Pinpoint the cell where the given text exists, returning its [X, Y] midpoint coordinate. 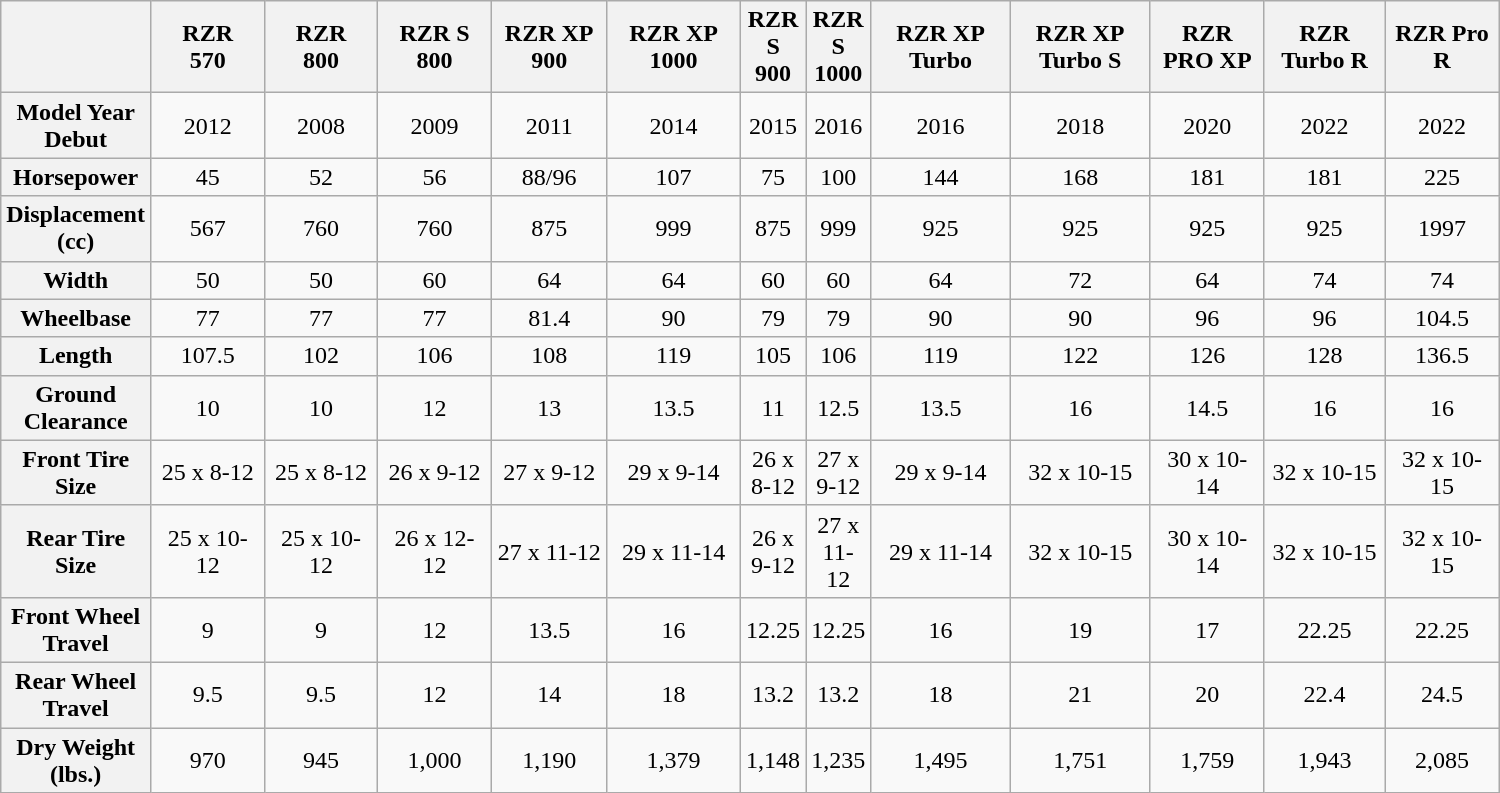
13 [550, 408]
21 [1080, 694]
1,000 [434, 760]
108 [550, 356]
122 [1080, 356]
52 [321, 177]
22.4 [1324, 694]
1,751 [1080, 760]
126 [1207, 356]
2,085 [1442, 760]
20 [1207, 694]
945 [321, 760]
1,148 [774, 760]
2012 [207, 126]
1,943 [1324, 760]
75 [774, 177]
225 [1442, 177]
Rear Wheel Travel [76, 694]
RZR PRO XP [1207, 47]
1,379 [674, 760]
RZR XPTurbo [941, 47]
Ground Clearance [76, 408]
88/96 [550, 177]
RZR S 1000 [838, 47]
Length [76, 356]
RZR S800 [434, 47]
Front Tire Size [76, 472]
2008 [321, 126]
RZR Pro R [1442, 47]
26 x 8-12 [774, 472]
Dry Weight (lbs.) [76, 760]
RZR XP900 [550, 47]
168 [1080, 177]
100 [838, 177]
RZR XPTurbo S [1080, 47]
11 [774, 408]
RZR800 [321, 47]
107.5 [207, 356]
970 [207, 760]
24.5 [1442, 694]
2011 [550, 126]
2009 [434, 126]
26 x 12-12 [434, 551]
Width [76, 280]
12.5 [838, 408]
Rear Tire Size [76, 551]
Front Wheel Travel [76, 630]
1,235 [838, 760]
2018 [1080, 126]
RZR XP1000 [674, 47]
105 [774, 356]
2020 [1207, 126]
1997 [1442, 228]
14.5 [1207, 408]
14 [550, 694]
567 [207, 228]
2014 [674, 126]
102 [321, 356]
45 [207, 177]
1,190 [550, 760]
144 [941, 177]
107 [674, 177]
104.5 [1442, 318]
Model Year Debut [76, 126]
1,759 [1207, 760]
Displacement (cc) [76, 228]
Wheelbase [76, 318]
128 [1324, 356]
1,495 [941, 760]
19 [1080, 630]
72 [1080, 280]
81.4 [550, 318]
56 [434, 177]
RZR S 900 [774, 47]
RZR Turbo R [1324, 47]
RZR570 [207, 47]
136.5 [1442, 356]
2015 [774, 126]
Horsepower [76, 177]
17 [1207, 630]
